Pinpoint the cell where the given text exists, returning its [x, y] midpoint coordinate. 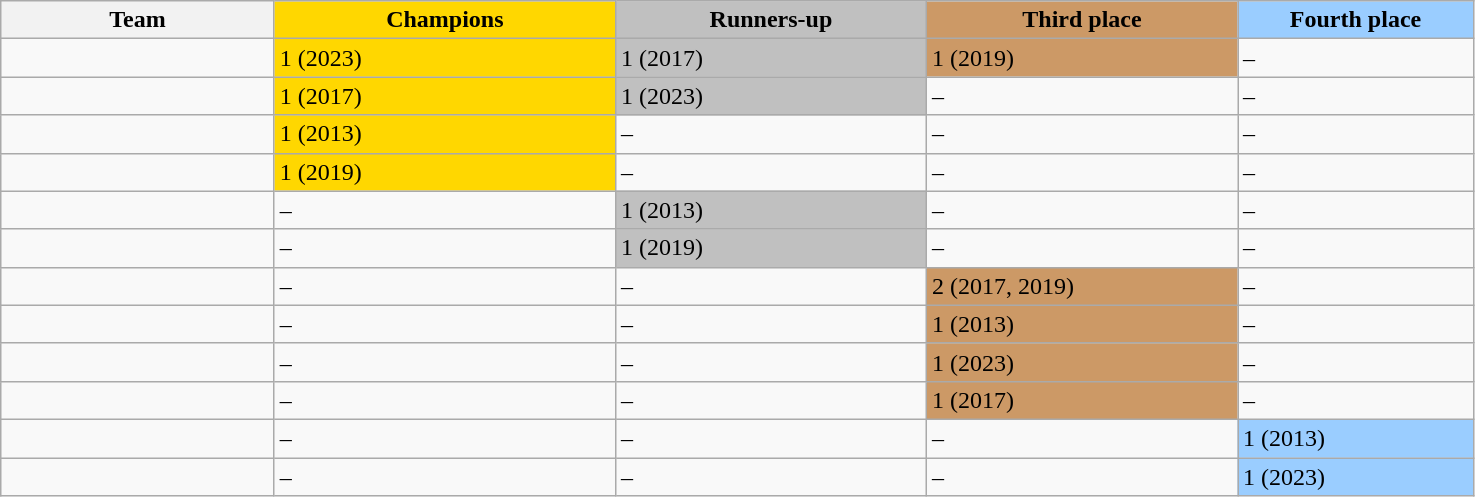
Champions [444, 20]
Runners-up [770, 20]
Team [138, 20]
Third place [1082, 20]
Fourth place [1356, 20]
2 (2017, 2019) [1082, 286]
